From the cell containing the given text, extract its center point as (x, y) coordinate. 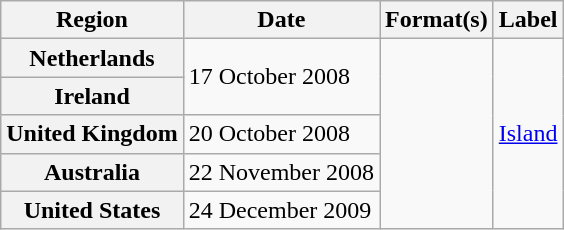
17 October 2008 (281, 77)
24 December 2009 (281, 210)
Date (281, 20)
Region (92, 20)
United States (92, 210)
20 October 2008 (281, 134)
Ireland (92, 96)
United Kingdom (92, 134)
Australia (92, 172)
Island (528, 134)
Label (528, 20)
Netherlands (92, 58)
22 November 2008 (281, 172)
Format(s) (437, 20)
